Output the (X, Y) coordinate of the center of the cell containing the given text.  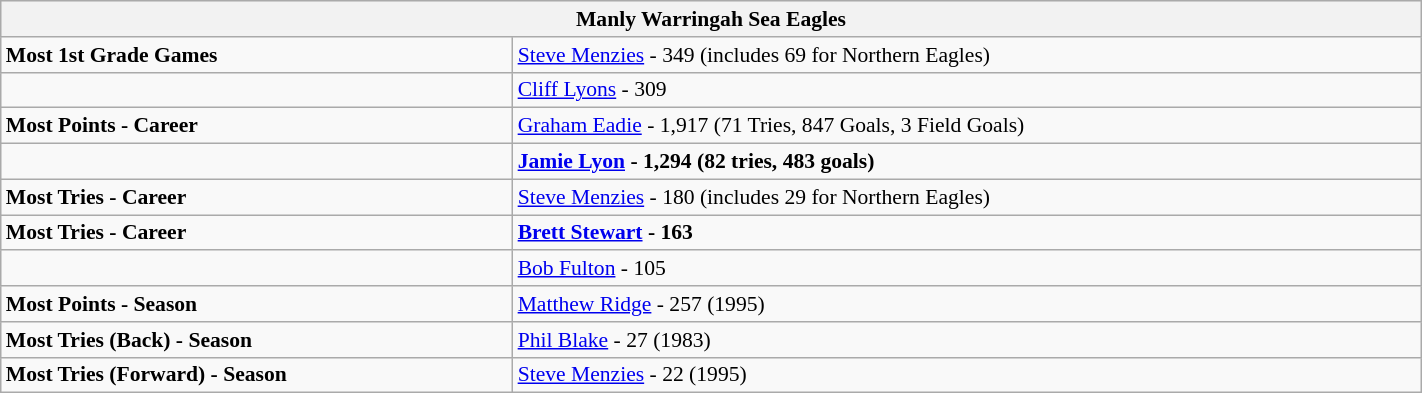
Manly Warringah Sea Eagles (711, 19)
Graham Eadie - 1,917 (71 Tries, 847 Goals, 3 Field Goals) (968, 126)
Most Tries (Forward) - Season (257, 375)
Jamie Lyon - 1,294 (82 tries, 483 goals) (968, 162)
Matthew Ridge - 257 (1995) (968, 304)
Bob Fulton - 105 (968, 269)
Phil Blake - 27 (1983) (968, 340)
Most Points - Season (257, 304)
Steve Menzies - 180 (includes 29 for Northern Eagles) (968, 197)
Steve Menzies - 22 (1995) (968, 375)
Steve Menzies - 349 (includes 69 for Northern Eagles) (968, 55)
Cliff Lyons - 309 (968, 90)
Most Points - Career (257, 126)
Most 1st Grade Games (257, 55)
Most Tries (Back) - Season (257, 340)
Brett Stewart - 163 (968, 233)
